Scan for the cell matching the given text and deliver its (X, Y) coordinate at center. 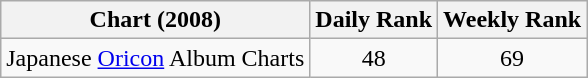
Japanese Oricon Album Charts (156, 58)
Daily Rank (374, 20)
48 (374, 58)
Chart (2008) (156, 20)
69 (512, 58)
Weekly Rank (512, 20)
